Return the (x, y) coordinate for the center point of the cell that contains the specified text.  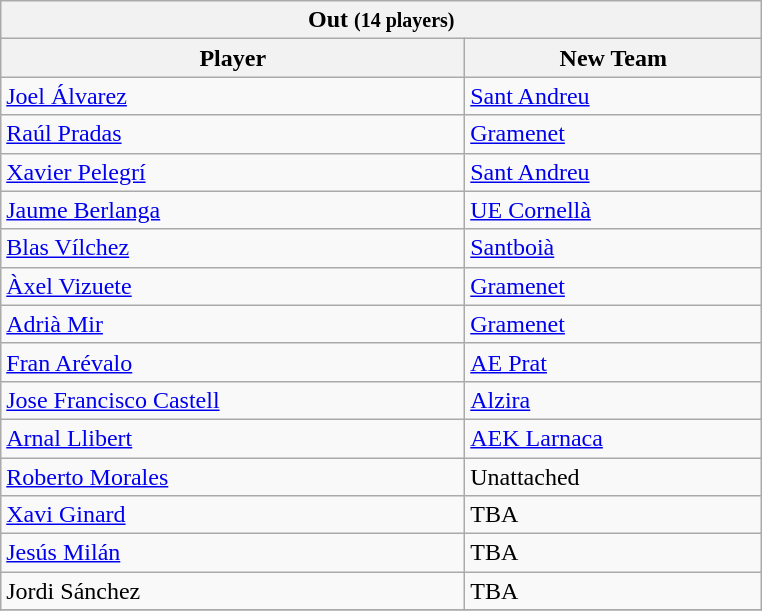
New Team (614, 58)
Jordi Sánchez (233, 591)
Jaume Berlanga (233, 210)
Xavi Ginard (233, 515)
Fran Arévalo (233, 362)
Blas Vílchez (233, 248)
Alzira (614, 400)
Jesús Milán (233, 553)
UE Cornellà (614, 210)
Arnal Llibert (233, 438)
Jose Francisco Castell (233, 400)
Xavier Pelegrí (233, 172)
Player (233, 58)
Joel Álvarez (233, 96)
AE Prat (614, 362)
Àxel Vizuete (233, 286)
Unattached (614, 477)
Raúl Pradas (233, 134)
Santboià (614, 248)
AEK Larnaca (614, 438)
Adrià Mir (233, 324)
Roberto Morales (233, 477)
Out (14 players) (382, 20)
